Determine the [X, Y] coordinate at the center of the cell enclosing the given text.  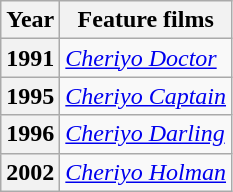
1996 [30, 134]
Year [30, 20]
1991 [30, 58]
Cheriyo Captain [146, 96]
Feature films [146, 20]
2002 [30, 172]
Cheriyo Darling [146, 134]
1995 [30, 96]
Cheriyo Holman [146, 172]
Cheriyo Doctor [146, 58]
